Scan for the cell matching the given text and deliver its (x, y) coordinate at center. 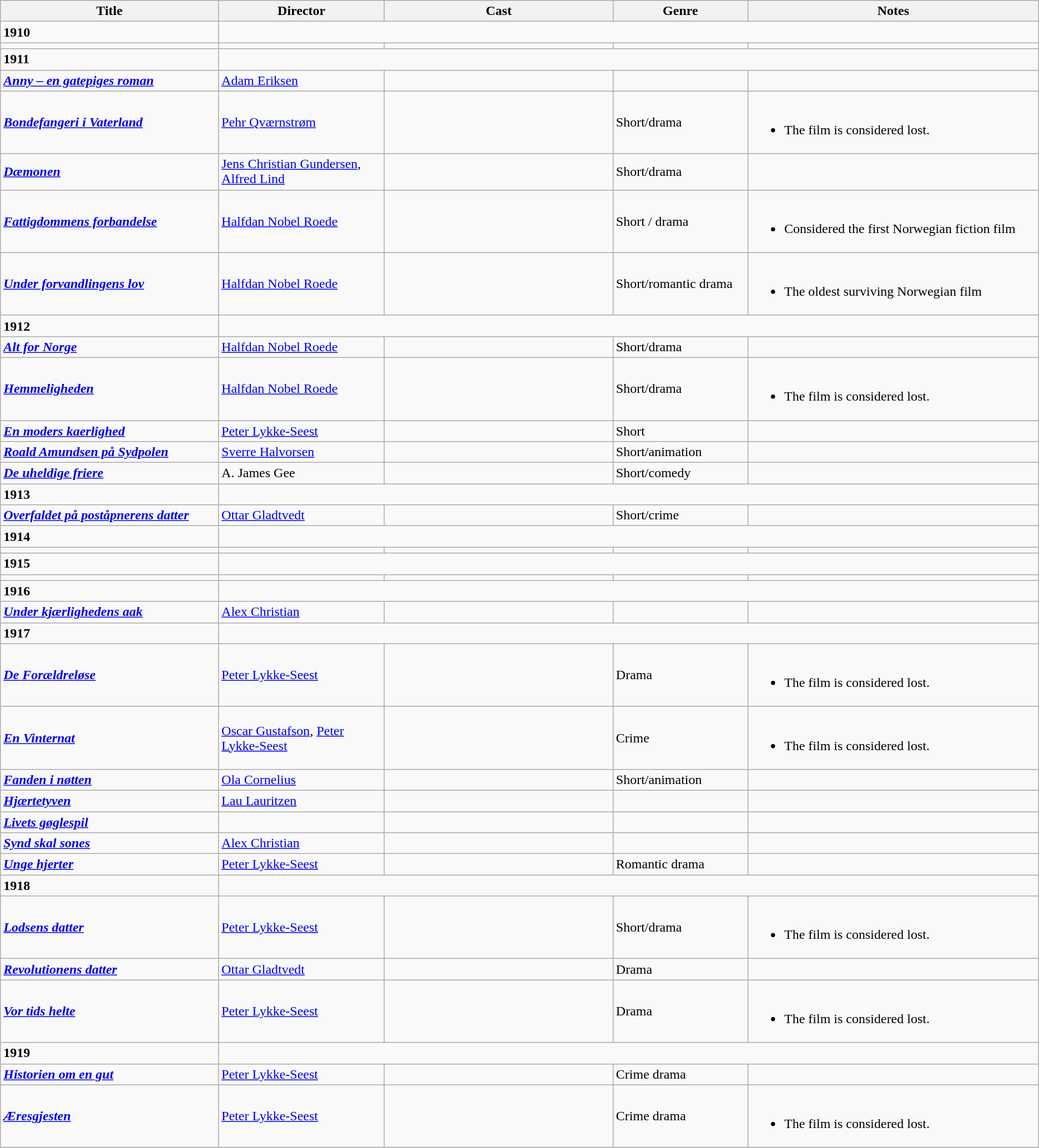
Vor tids helte (110, 1011)
1919 (110, 1053)
A. James Gee (302, 473)
En moders kaerlighed (110, 431)
Title (110, 11)
Under kjærlighedens aak (110, 612)
Fanden i nøtten (110, 780)
Hemmeligheden (110, 388)
Unge hjerter (110, 864)
Hjærtetyven (110, 801)
Crime (680, 738)
1910 (110, 32)
The oldest surviving Norwegian film (893, 284)
Roald Amundsen på Sydpolen (110, 452)
Overfaldet på poståpnerens datter (110, 515)
1915 (110, 564)
Sverre Halvorsen (302, 452)
1914 (110, 537)
En Vinternat (110, 738)
Considered the first Norwegian fiction film (893, 221)
Livets gøglespil (110, 822)
Revolutionens datter (110, 969)
Short/romantic drama (680, 284)
Anny – en gatepiges roman (110, 80)
Lodsens datter (110, 928)
1917 (110, 633)
1912 (110, 326)
De Forældreløse (110, 675)
1913 (110, 494)
Alt for Norge (110, 347)
Bondefangeri i Vaterland (110, 122)
Dæmonen (110, 172)
Oscar Gustafson, Peter Lykke-Seest (302, 738)
Synd skal sones (110, 843)
1911 (110, 59)
Fattigdommens forbandelse (110, 221)
Short/comedy (680, 473)
Short / drama (680, 221)
Pehr Qværnstrøm (302, 122)
Under forvandlingens lov (110, 284)
Romantic drama (680, 864)
Genre (680, 11)
Cast (498, 11)
Director (302, 11)
De uheldige friere (110, 473)
Lau Lauritzen (302, 801)
Historien om en gut (110, 1074)
Æresgjesten (110, 1116)
Ola Cornelius (302, 780)
Jens Christian Gundersen, Alfred Lind (302, 172)
1918 (110, 886)
Adam Eriksen (302, 80)
1916 (110, 591)
Notes (893, 11)
Short/crime (680, 515)
Short (680, 431)
